Pinpoint the cell where the given text exists, returning its [X, Y] midpoint coordinate. 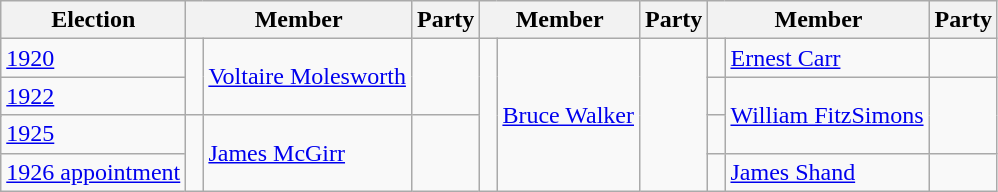
James Shand [827, 172]
1922 [94, 96]
Election [94, 20]
1926 appointment [94, 172]
1920 [94, 58]
Voltaire Molesworth [308, 77]
James McGirr [308, 153]
1925 [94, 134]
Ernest Carr [827, 58]
William FitzSimons [827, 115]
Bruce Walker [568, 115]
